From the cell containing the given text, extract its center point as [X, Y] coordinate. 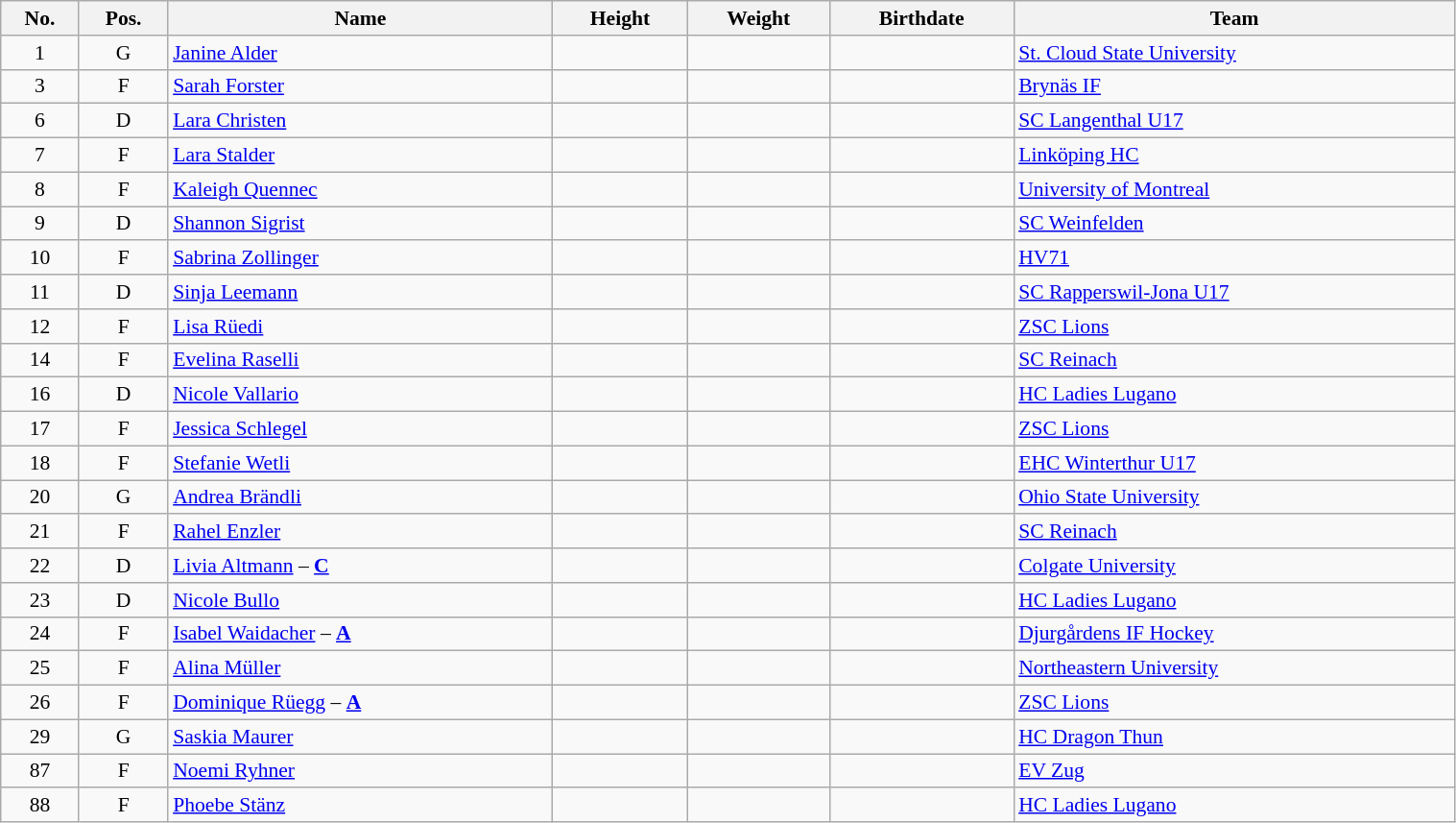
Saskia Maurer [360, 737]
HV71 [1234, 258]
Brynäs IF [1234, 86]
Birthdate [921, 18]
EHC Winterthur U17 [1234, 463]
Janine Alder [360, 53]
Phoebe Stänz [360, 806]
26 [40, 703]
24 [40, 634]
Djurgårdens IF Hockey [1234, 634]
Dominique Rüegg – A [360, 703]
Alina Müller [360, 668]
16 [40, 395]
11 [40, 292]
12 [40, 327]
Andrea Brändli [360, 497]
14 [40, 360]
29 [40, 737]
Nicole Bullo [360, 600]
Evelina Raselli [360, 360]
SC Weinfelden [1234, 224]
Northeastern University [1234, 668]
Colgate University [1234, 566]
Lisa Rüedi [360, 327]
Kaleigh Quennec [360, 189]
9 [40, 224]
8 [40, 189]
Noemi Ryhner [360, 771]
20 [40, 497]
EV Zug [1234, 771]
Ohio State University [1234, 497]
Livia Altmann – C [360, 566]
18 [40, 463]
Nicole Vallario [360, 395]
Sinja Leemann [360, 292]
88 [40, 806]
Lara Christen [360, 121]
Sabrina Zollinger [360, 258]
23 [40, 600]
6 [40, 121]
SC Rapperswil-Jona U17 [1234, 292]
Height [620, 18]
No. [40, 18]
7 [40, 156]
St. Cloud State University [1234, 53]
Lara Stalder [360, 156]
Rahel Enzler [360, 532]
Jessica Schlegel [360, 429]
Pos. [123, 18]
17 [40, 429]
87 [40, 771]
Team [1234, 18]
Stefanie Wetli [360, 463]
Weight [758, 18]
Name [360, 18]
Linköping HC [1234, 156]
22 [40, 566]
25 [40, 668]
1 [40, 53]
SC Langenthal U17 [1234, 121]
HC Dragon Thun [1234, 737]
Sarah Forster [360, 86]
3 [40, 86]
University of Montreal [1234, 189]
Isabel Waidacher – A [360, 634]
10 [40, 258]
21 [40, 532]
Shannon Sigrist [360, 224]
